Provide the [x, y] coordinate of the cell's center where the given text is located.  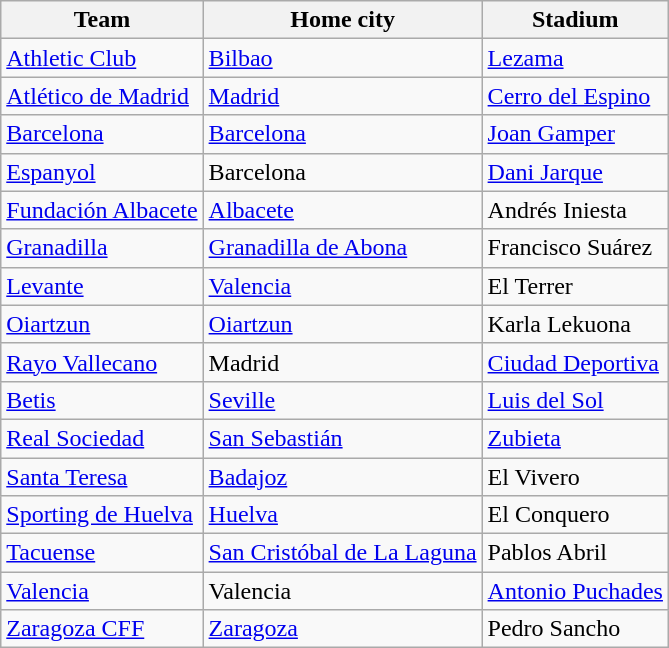
Pedro Sancho [575, 629]
Huelva [342, 515]
Joan Gamper [575, 134]
Seville [342, 400]
Lezama [575, 58]
Fundación Albacete [102, 210]
Home city [342, 20]
Levante [102, 286]
Zaragoza CFF [102, 629]
Stadium [575, 20]
Karla Lekuona [575, 324]
Bilbao [342, 58]
Ciudad Deportiva [575, 362]
Zubieta [575, 438]
Athletic Club [102, 58]
Granadilla de Abona [342, 248]
San Sebastián [342, 438]
Albacete [342, 210]
Tacuense [102, 553]
Atlético de Madrid [102, 96]
El Conquero [575, 515]
Luis del Sol [575, 400]
Team [102, 20]
Espanyol [102, 172]
El Terrer [575, 286]
Pablos Abril [575, 553]
San Cristóbal de La Laguna [342, 553]
Sporting de Huelva [102, 515]
Real Sociedad [102, 438]
El Vivero [575, 477]
Andrés Iniesta [575, 210]
Zaragoza [342, 629]
Dani Jarque [575, 172]
Antonio Puchades [575, 591]
Santa Teresa [102, 477]
Badajoz [342, 477]
Cerro del Espino [575, 96]
Francisco Suárez [575, 248]
Rayo Vallecano [102, 362]
Granadilla [102, 248]
Betis [102, 400]
